For the text-containing cell, return its midpoint in [x, y] coordinate format. 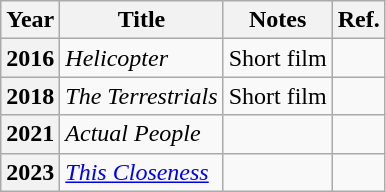
Actual People [142, 134]
Ref. [358, 20]
2023 [30, 172]
2021 [30, 134]
Title [142, 20]
2018 [30, 96]
2016 [30, 58]
Notes [278, 20]
This Closeness [142, 172]
The Terrestrials [142, 96]
Year [30, 20]
Helicopter [142, 58]
